Find where the given text appears and provide that cell's center as [x, y] coordinate. 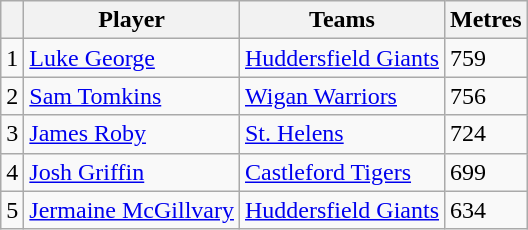
699 [486, 172]
634 [486, 210]
Josh Griffin [132, 172]
James Roby [132, 134]
Castleford Tigers [342, 172]
756 [486, 96]
5 [12, 210]
759 [486, 58]
Luke George [132, 58]
1 [12, 58]
4 [12, 172]
Metres [486, 20]
Teams [342, 20]
St. Helens [342, 134]
2 [12, 96]
724 [486, 134]
3 [12, 134]
Sam Tomkins [132, 96]
Wigan Warriors [342, 96]
Jermaine McGillvary [132, 210]
Player [132, 20]
